Pinpoint the cell where the given text exists, returning its (x, y) midpoint coordinate. 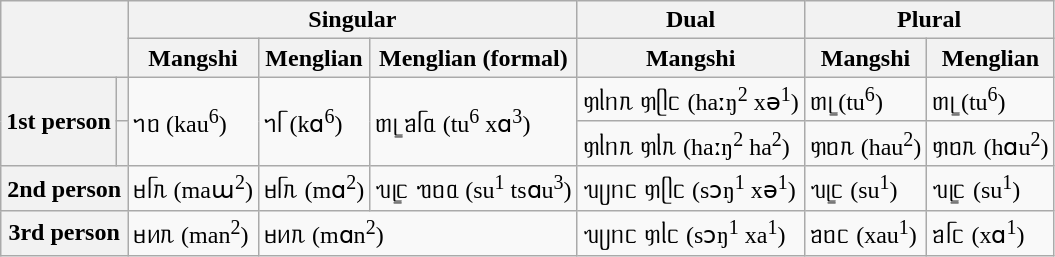
Menglian (formal) (474, 58)
ᥑᥝᥴ (xau1) (866, 234)
ᥔᥩᥒᥴ ᥞᥣᥴ (sɔŋ1 xa1) (690, 234)
ᥞᥣᥒᥰ ᥞᥣᥰ (haːŋ2 ha2) (690, 144)
ᥞᥣᥒᥰ ᥞᥫᥴ (haːŋ2 xə1) (690, 100)
ᥐᥝ (kau6) (194, 122)
ᥑᥬᥴ (xɑ1) (990, 234)
ᥛᥢᥰ (man2) (194, 234)
1st person (59, 122)
ᥖᥧ ᥑᥬᥲ (tu6 xɑ3) (474, 122)
ᥔᥧᥴ ᥓᥝᥲ (su1 tsɑu3) (474, 188)
ᥐᥬ (kɑ6) (314, 122)
ᥛᥬᥰ (mɑ2) (314, 188)
ᥛᥬᥰ (maɯ2) (194, 188)
Dual (690, 20)
ᥞᥝᥰ (hau2) (866, 144)
Singular (353, 20)
Plural (929, 20)
ᥛᥢᥰ (mɑn2) (418, 234)
3rd person (64, 234)
ᥔᥩᥒᥴ ᥞᥫᥴ (sɔŋ1 xə1) (690, 188)
ᥞᥝᥰ (hɑu2) (990, 144)
2nd person (64, 188)
